Return (X, Y) of the center of cell containing provided text 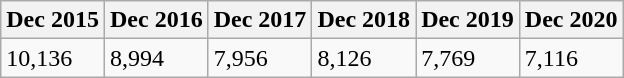
Dec 2020 (571, 20)
10,136 (53, 58)
7,116 (571, 58)
8,126 (364, 58)
Dec 2016 (156, 20)
Dec 2018 (364, 20)
Dec 2019 (468, 20)
8,994 (156, 58)
7,769 (468, 58)
Dec 2017 (260, 20)
7,956 (260, 58)
Dec 2015 (53, 20)
